Detect which cell encompasses the target text, then output its (x, y) center coordinate. 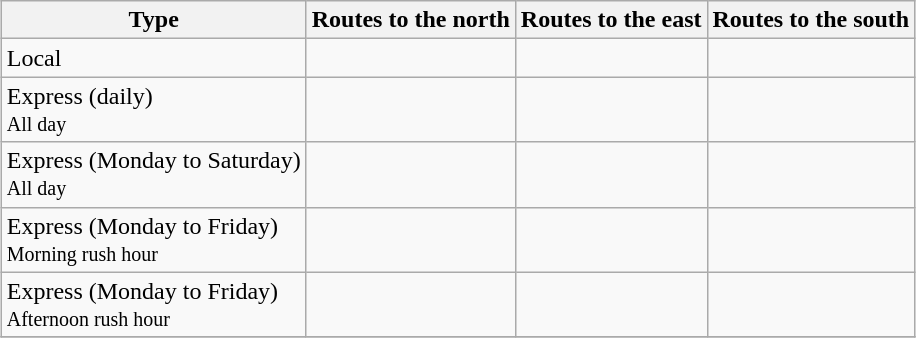
Routes to the east (611, 20)
Express (daily)All day (154, 110)
Express (Monday to Friday)Morning rush hour (154, 240)
Type (154, 20)
Express (Monday to Friday)Afternoon rush hour (154, 304)
Local (154, 58)
Routes to the south (811, 20)
Express (Monday to Saturday)All day (154, 174)
Routes to the north (410, 20)
